Provide the [X, Y] coordinate of the cell's center where the given text is located.  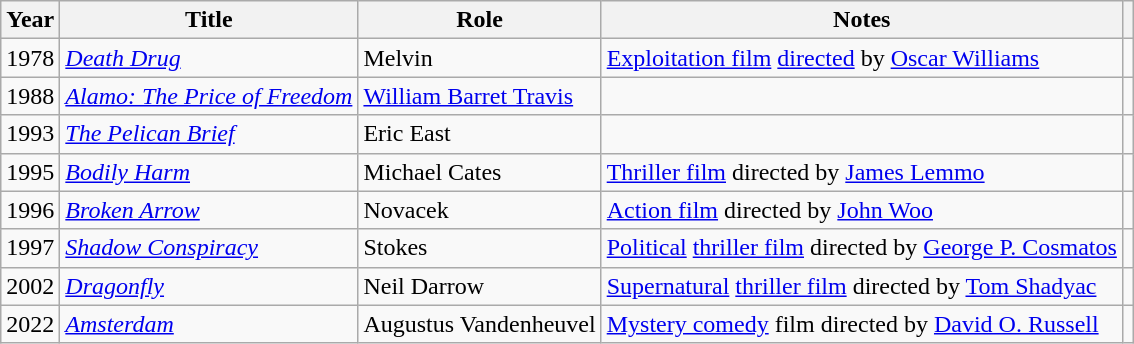
Mystery comedy film directed by David O. Russell [862, 324]
Year [30, 20]
Dragonfly [209, 286]
Bodily Harm [209, 172]
Novacek [480, 210]
Title [209, 20]
2002 [30, 286]
Amsterdam [209, 324]
Thriller film directed by James Lemmo [862, 172]
The Pelican Brief [209, 134]
Political thriller film directed by George P. Cosmatos [862, 248]
1988 [30, 96]
Stokes [480, 248]
1995 [30, 172]
Action film directed by John Woo [862, 210]
1978 [30, 58]
2022 [30, 324]
William Barret Travis [480, 96]
Notes [862, 20]
Broken Arrow [209, 210]
Augustus Vandenheuvel [480, 324]
Eric East [480, 134]
Supernatural thriller film directed by Tom Shadyac [862, 286]
Melvin [480, 58]
Exploitation film directed by Oscar Williams [862, 58]
1997 [30, 248]
Michael Cates [480, 172]
Neil Darrow [480, 286]
Shadow Conspiracy [209, 248]
Death Drug [209, 58]
1996 [30, 210]
Alamo: The Price of Freedom [209, 96]
1993 [30, 134]
Role [480, 20]
